Determine the (X, Y) coordinate at the center of the cell enclosing the given text.  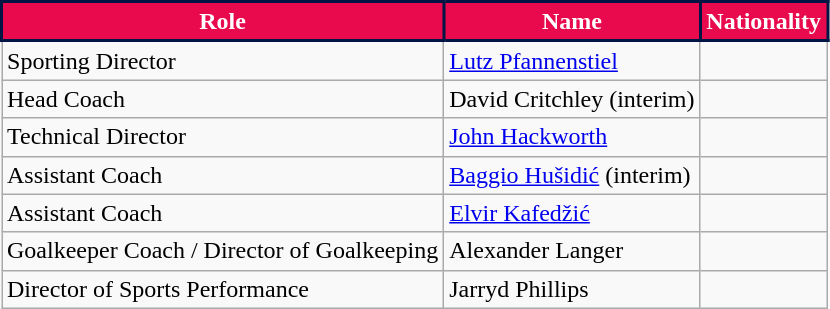
Jarryd Phillips (572, 289)
Goalkeeper Coach / Director of Goalkeeping (223, 251)
Director of Sports Performance (223, 289)
Name (572, 22)
Elvir Kafedžić (572, 213)
Technical Director (223, 137)
Head Coach (223, 99)
Lutz Pfannenstiel (572, 60)
Alexander Langer (572, 251)
John Hackworth (572, 137)
David Critchley (interim) (572, 99)
Nationality (764, 22)
Baggio Hušidić (interim) (572, 175)
Sporting Director (223, 60)
Role (223, 22)
